Scan for the cell matching the given text and deliver its [X, Y] coordinate at center. 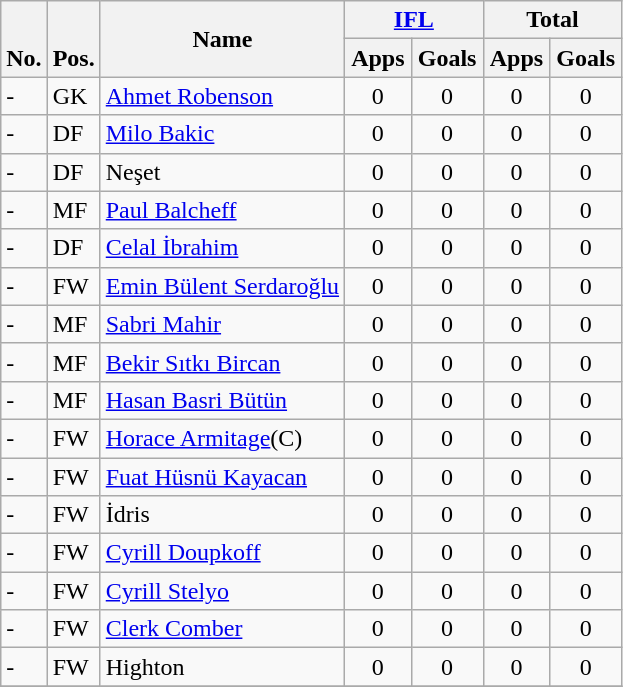
GK [74, 96]
Highton [222, 667]
Emin Bülent Serdaroğlu [222, 286]
Sabri Mahir [222, 324]
Clerk Comber [222, 629]
İdris [222, 515]
Pos. [74, 39]
Cyrill Stelyo [222, 591]
Ahmet Robenson [222, 96]
Fuat Hüsnü Kayacan [222, 477]
Cyrill Doupkoff [222, 553]
No. [24, 39]
Bekir Sıtkı Bircan [222, 362]
Total [552, 20]
Hasan Basri Bütün [222, 400]
Celal İbrahim [222, 248]
IFL [414, 20]
Paul Balcheff [222, 210]
Neşet [222, 172]
Horace Armitage(C) [222, 438]
Milo Bakic [222, 134]
Name [222, 39]
